Provide the [x, y] coordinate of the cell's center where the given text is located.  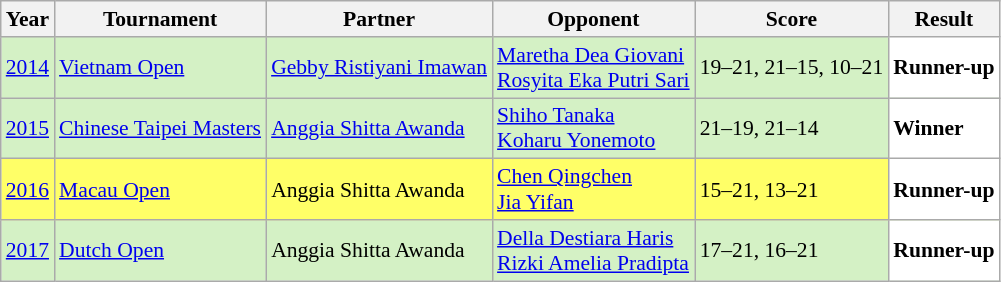
Year [28, 19]
Result [944, 19]
21–19, 21–14 [792, 128]
Tournament [160, 19]
19–21, 21–15, 10–21 [792, 68]
Della Destiara Haris Rizki Amelia Pradipta [594, 250]
Opponent [594, 19]
Gebby Ristiyani Imawan [379, 68]
17–21, 16–21 [792, 250]
Chen Qingchen Jia Yifan [594, 190]
Dutch Open [160, 250]
Maretha Dea Giovani Rosyita Eka Putri Sari [594, 68]
2015 [28, 128]
Score [792, 19]
Winner [944, 128]
Shiho Tanaka Koharu Yonemoto [594, 128]
2016 [28, 190]
15–21, 13–21 [792, 190]
2014 [28, 68]
Chinese Taipei Masters [160, 128]
Macau Open [160, 190]
2017 [28, 250]
Vietnam Open [160, 68]
Partner [379, 19]
